From the cell containing the given text, extract its center point as (x, y) coordinate. 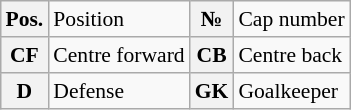
Cap number (291, 19)
CB (212, 55)
CF (24, 55)
Defense (118, 91)
GK (212, 91)
Centre back (291, 55)
№ (212, 19)
Centre forward (118, 55)
D (24, 91)
Position (118, 19)
Goalkeeper (291, 91)
Pos. (24, 19)
